Pinpoint the cell where the given text exists, returning its [x, y] midpoint coordinate. 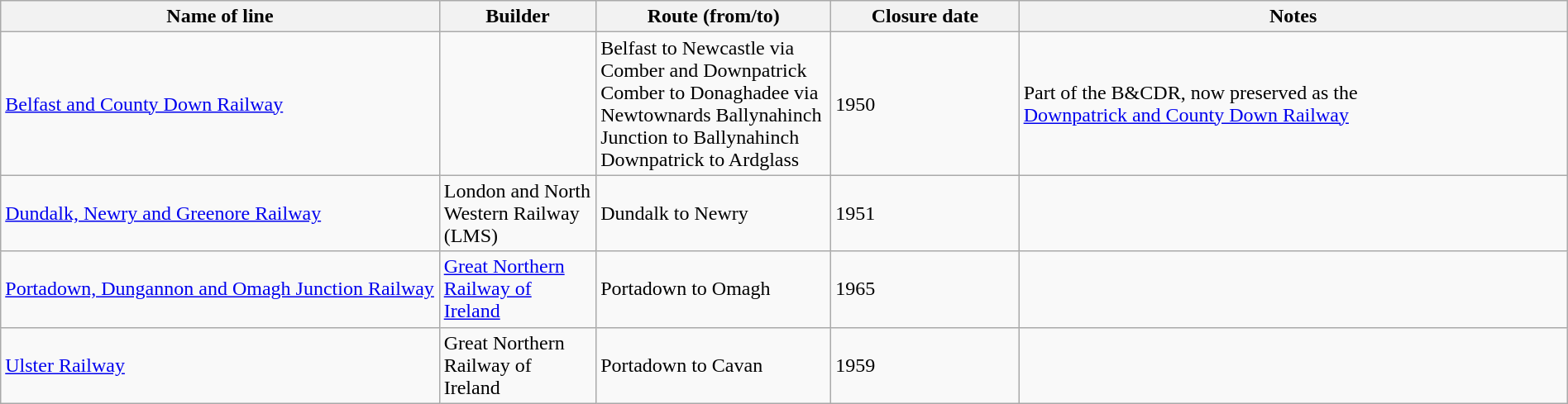
1951 [925, 213]
Belfast and County Down Railway [220, 104]
Builder [518, 17]
Name of line [220, 17]
Part of the B&CDR, now preserved as theDownpatrick and County Down Railway [1293, 104]
Ulster Railway [220, 365]
Closure date [925, 17]
Portadown to Cavan [714, 365]
1959 [925, 365]
Notes [1293, 17]
London and North Western Railway (LMS) [518, 213]
1950 [925, 104]
1965 [925, 289]
Dundalk, Newry and Greenore Railway [220, 213]
Portadown, Dungannon and Omagh Junction Railway [220, 289]
Dundalk to Newry [714, 213]
Route (from/to) [714, 17]
Portadown to Omagh [714, 289]
Belfast to Newcastle via Comber and DownpatrickComber to Donaghadee via Newtownards Ballynahinch Junction to Ballynahinch Downpatrick to Ardglass [714, 104]
